Locate the cell with the specified text and output its [X, Y] center coordinate. 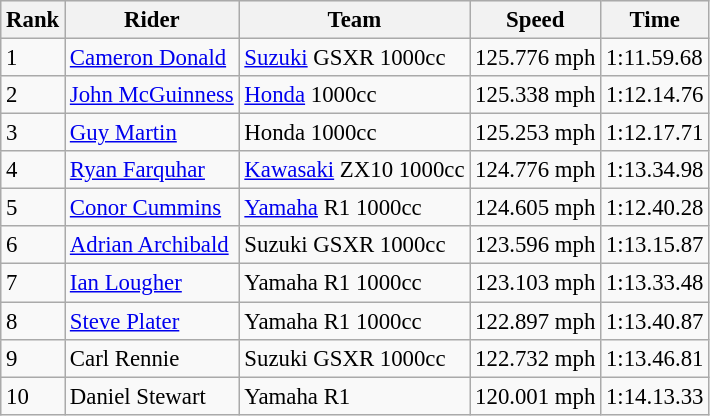
1:13.34.98 [655, 170]
Daniel Stewart [152, 396]
Rank [33, 20]
5 [33, 208]
1:12.14.76 [655, 95]
Steve Plater [152, 321]
1:12.40.28 [655, 208]
John McGuinness [152, 95]
Guy Martin [152, 133]
1:14.13.33 [655, 396]
3 [33, 133]
4 [33, 170]
Yamaha R1 [354, 396]
8 [33, 321]
Rider [152, 20]
125.338 mph [536, 95]
122.897 mph [536, 321]
1:13.15.87 [655, 245]
Adrian Archibald [152, 245]
Carl Rennie [152, 358]
122.732 mph [536, 358]
Conor Cummins [152, 208]
1 [33, 58]
1:13.46.81 [655, 358]
Ryan Farquhar [152, 170]
124.776 mph [536, 170]
Speed [536, 20]
123.596 mph [536, 245]
Team [354, 20]
Time [655, 20]
123.103 mph [536, 283]
1:12.17.71 [655, 133]
6 [33, 245]
Cameron Donald [152, 58]
7 [33, 283]
120.001 mph [536, 396]
124.605 mph [536, 208]
10 [33, 396]
125.253 mph [536, 133]
1:11.59.68 [655, 58]
Ian Lougher [152, 283]
2 [33, 95]
1:13.33.48 [655, 283]
9 [33, 358]
Kawasaki ZX10 1000cc [354, 170]
125.776 mph [536, 58]
1:13.40.87 [655, 321]
